Return the (X, Y) coordinate for the center point of the cell that contains the specified text.  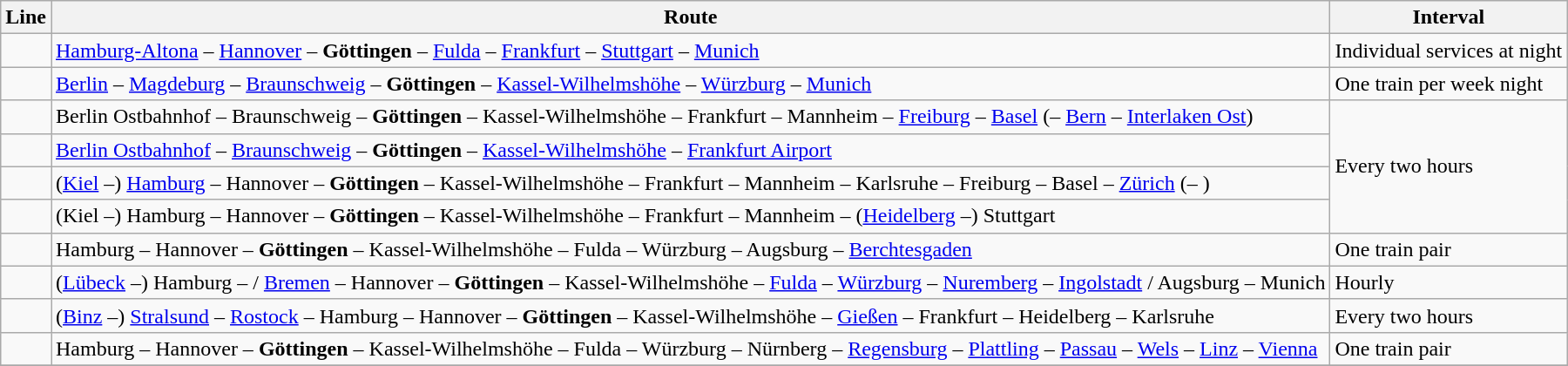
Berlin Ostbahnhof – Braunschweig – Göttingen – Kassel-Wilhelmshöhe – Frankfurt Airport (690, 150)
Berlin – Magdeburg – Braunschweig – Göttingen – Kassel-Wilhelmshöhe – Würzburg – Munich (690, 84)
Berlin Ostbahnhof – Braunschweig – Göttingen – Kassel-Wilhelmshöhe – Frankfurt – Mannheim – Freiburg – Basel (– Bern – Interlaken Ost) (690, 117)
(Lübeck –) Hamburg – / Bremen – Hannover – Göttingen – Kassel-Wilhelmshöhe – Fulda – Würzburg – Nuremberg – Ingolstadt / Augsburg – Munich (690, 282)
Hamburg – Hannover – Göttingen – Kassel-Wilhelmshöhe – Fulda – Würzburg – Augsburg – Berchtesgaden (690, 249)
Interval (1449, 17)
Route (690, 17)
(Kiel –) Hamburg – Hannover – Göttingen – Kassel-Wilhelmshöhe – Frankfurt – Mannheim – Karlsruhe – Freiburg – Basel – Zürich (– ) (690, 183)
(Binz –) Stralsund – Rostock – Hamburg – Hannover – Göttingen – Kassel-Wilhelmshöhe – Gießen – Frankfurt – Heidelberg – Karlsruhe (690, 315)
Hamburg – Hannover – Göttingen – Kassel-Wilhelmshöhe – Fulda – Würzburg – Nürnberg – Regensburg – Plattling – Passau – Wels – Linz – Vienna (690, 349)
Hamburg-Altona – Hannover – Göttingen – Fulda – Frankfurt – Stuttgart – Munich (690, 51)
Hourly (1449, 282)
One train per week night (1449, 84)
Line (26, 17)
(Kiel –) Hamburg – Hannover – Göttingen – Kassel-Wilhelmshöhe – Frankfurt – Mannheim – (Heidelberg –) Stuttgart (690, 216)
Individual services at night (1449, 51)
